From the cell containing the given text, extract its center point as [X, Y] coordinate. 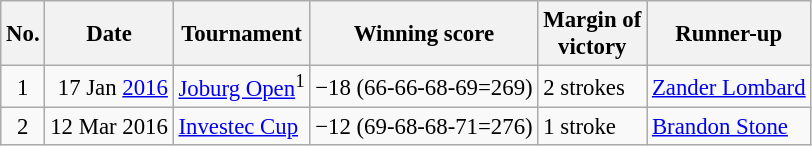
Joburg Open1 [242, 87]
Date [109, 34]
Winning score [424, 34]
12 Mar 2016 [109, 127]
−12 (69-68-68-71=276) [424, 127]
Brandon Stone [729, 127]
1 stroke [592, 127]
−18 (66-66-68-69=269) [424, 87]
Margin ofvictory [592, 34]
17 Jan 2016 [109, 87]
2 strokes [592, 87]
Tournament [242, 34]
Runner-up [729, 34]
2 [23, 127]
No. [23, 34]
1 [23, 87]
Investec Cup [242, 127]
Zander Lombard [729, 87]
